From the cell containing the given text, extract its center point as (x, y) coordinate. 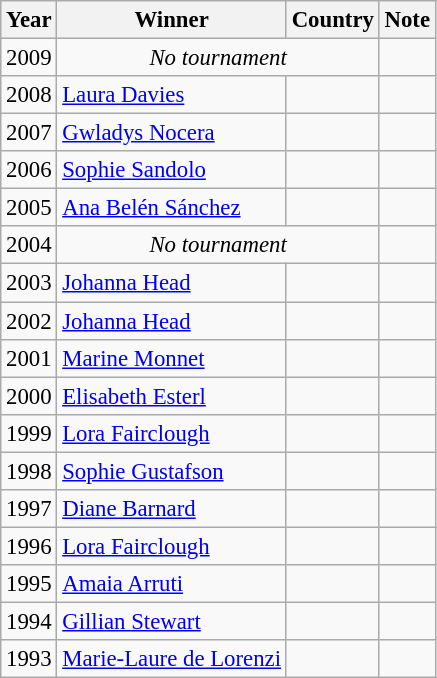
Marine Monnet (172, 358)
2005 (29, 208)
2009 (29, 58)
2004 (29, 245)
2008 (29, 95)
1994 (29, 621)
1998 (29, 471)
2003 (29, 283)
Amaia Arruti (172, 584)
Gwladys Nocera (172, 133)
1995 (29, 584)
Winner (172, 20)
Country (332, 20)
Gillian Stewart (172, 621)
2007 (29, 133)
Year (29, 20)
2002 (29, 321)
Sophie Gustafson (172, 471)
Diane Barnard (172, 509)
Elisabeth Esterl (172, 396)
Marie-Laure de Lorenzi (172, 659)
1997 (29, 509)
1996 (29, 546)
Ana Belén Sánchez (172, 208)
2006 (29, 170)
1999 (29, 433)
Sophie Sandolo (172, 170)
2001 (29, 358)
Laura Davies (172, 95)
2000 (29, 396)
Note (407, 20)
1993 (29, 659)
